Search for the cell housing the specified text and yield its [x, y] center coordinate. 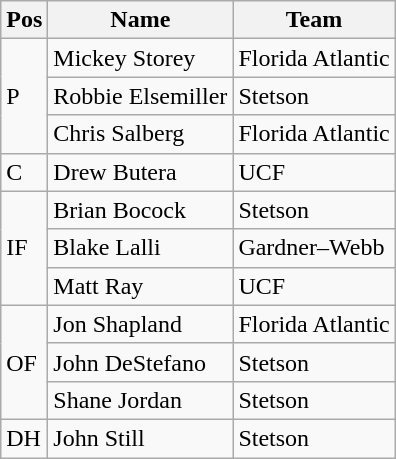
Name [140, 20]
Pos [24, 20]
Brian Bocock [140, 210]
Jon Shapland [140, 324]
Gardner–Webb [314, 248]
IF [24, 248]
Robbie Elsemiller [140, 96]
John DeStefano [140, 362]
John Still [140, 438]
Team [314, 20]
Chris Salberg [140, 134]
DH [24, 438]
P [24, 96]
OF [24, 362]
Blake Lalli [140, 248]
Shane Jordan [140, 400]
C [24, 172]
Drew Butera [140, 172]
Matt Ray [140, 286]
Mickey Storey [140, 58]
